Find where the given text appears and provide that cell's center as [x, y] coordinate. 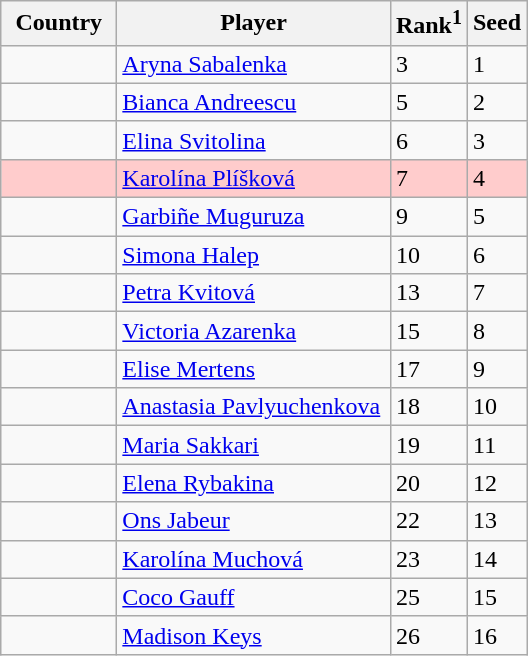
25 [428, 597]
Elena Rybakina [254, 483]
Karolína Plíšková [254, 178]
2 [496, 102]
22 [428, 521]
Victoria Azarenka [254, 331]
11 [496, 445]
17 [428, 369]
Ons Jabeur [254, 521]
Rank1 [428, 24]
Bianca Andreescu [254, 102]
14 [496, 559]
Seed [496, 24]
1 [496, 64]
Simona Halep [254, 255]
Madison Keys [254, 635]
Garbiñe Muguruza [254, 217]
Coco Gauff [254, 597]
Player [254, 24]
18 [428, 407]
20 [428, 483]
Maria Sakkari [254, 445]
Anastasia Pavlyuchenkova [254, 407]
16 [496, 635]
4 [496, 178]
26 [428, 635]
8 [496, 331]
12 [496, 483]
23 [428, 559]
Elise Mertens [254, 369]
Elina Svitolina [254, 140]
Karolína Muchová [254, 559]
Petra Kvitová [254, 293]
Aryna Sabalenka [254, 64]
19 [428, 445]
Country [59, 24]
